Search for the cell housing the specified text and yield its [X, Y] center coordinate. 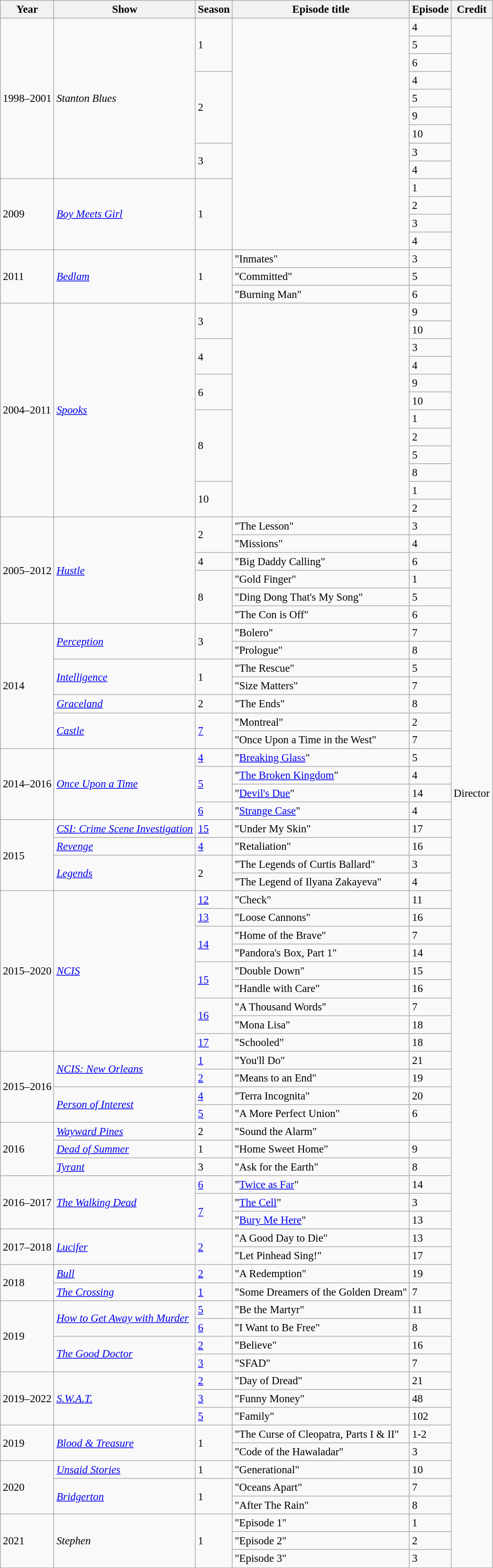
"SFAD" [321, 1363]
"Believe" [321, 1345]
Hustle [125, 570]
Season [214, 9]
"Sound the Alarm" [321, 1131]
"You'll Do" [321, 1060]
The Walking Dead [125, 1202]
"Double Down" [321, 971]
Castle [125, 730]
"A Good Day to Die" [321, 1238]
2015 [27, 855]
The Good Doctor [125, 1354]
1998–2001 [27, 99]
1-2 [430, 1434]
"Inmates" [321, 259]
Bedlam [125, 277]
2021 [27, 1541]
"A Redemption" [321, 1274]
"Check" [321, 900]
"The Broken Kingdom" [321, 775]
"Missions" [321, 544]
Stephen [125, 1541]
48 [430, 1398]
"Home Sweet Home" [321, 1149]
"Burning Man" [321, 294]
Lucifer [125, 1247]
"A More Perfect Union" [321, 1114]
"Retaliation" [321, 847]
Wayward Pines [125, 1131]
Boy Meets Girl [125, 214]
102 [430, 1416]
"After The Rain" [321, 1505]
Unsaid Stories [125, 1470]
"Big Daddy Calling" [321, 561]
2016–2017 [27, 1202]
"Loose Cannons" [321, 918]
"Code of the Hawaladar" [321, 1452]
"A Thousand Words" [321, 1007]
"Breaking Glass" [321, 757]
2015–2020 [27, 971]
Episode title [321, 9]
Stanton Blues [125, 99]
"The Rescue" [321, 668]
"Terra Incognita" [321, 1096]
"Bolero" [321, 633]
2020 [27, 1487]
"Under My Skin" [321, 829]
"Handle with Care" [321, 989]
2004–2011 [27, 410]
2011 [27, 277]
"Means to an End" [321, 1078]
"The Legend of Ilyana Zakayeva" [321, 882]
"Schooled" [321, 1042]
"Ask for the Earth" [321, 1167]
Intelligence [125, 677]
"Ding Dong That's My Song" [321, 597]
"Episode 3" [321, 1559]
Blood & Treasure [125, 1443]
Bull [125, 1274]
2015–2016 [27, 1087]
Credit [472, 9]
2019–2022 [27, 1398]
Year [27, 9]
20 [430, 1096]
"Pandora's Box, Part 1" [321, 953]
Person of Interest [125, 1105]
"Bury Me Here" [321, 1220]
Revenge [125, 847]
Tyrant [125, 1167]
"Twice as Far" [321, 1185]
"Gold Finger" [321, 579]
"Episode 2" [321, 1541]
Bridgerton [125, 1496]
Once Upon a Time [125, 784]
2016 [27, 1149]
"The Legends of Curtis Ballard" [321, 864]
"The Curse of Cleopatra, Parts I & II" [321, 1434]
How to Get Away with Murder [125, 1318]
"Montreal" [321, 722]
"Home of the Brave" [321, 936]
"Funny Money" [321, 1398]
2014–2016 [27, 784]
Legends [125, 873]
S.W.A.T. [125, 1398]
2017–2018 [27, 1247]
Dead of Summer [125, 1149]
"The Cell" [321, 1203]
2018 [27, 1283]
"Day of Dread" [321, 1381]
"Committed" [321, 277]
The Crossing [125, 1292]
"Generational" [321, 1470]
12 [214, 900]
"Family" [321, 1416]
"Episode 1" [321, 1523]
"Size Matters" [321, 686]
NCIS: New Orleans [125, 1069]
2014 [27, 686]
CSI: Crime Scene Investigation [125, 829]
NCIS [125, 971]
Spooks [125, 410]
"Once Upon a Time in the West" [321, 739]
"Devil's Due" [321, 793]
"I Want to Be Free" [321, 1327]
"Let Pinhead Sing!" [321, 1256]
"The Ends" [321, 704]
"Strange Case" [321, 811]
"Oceans Apart" [321, 1487]
"The Con is Off" [321, 615]
Episode [430, 9]
"Be the Martyr" [321, 1309]
Show [125, 9]
"Prologue" [321, 650]
2005–2012 [27, 570]
"The Lesson" [321, 526]
"Some Dreamers of the Golden Dream" [321, 1292]
2009 [27, 214]
Perception [125, 641]
Graceland [125, 704]
"Mona Lisa" [321, 1025]
Director [472, 793]
